Pinpoint the cell where the given text exists, returning its [X, Y] midpoint coordinate. 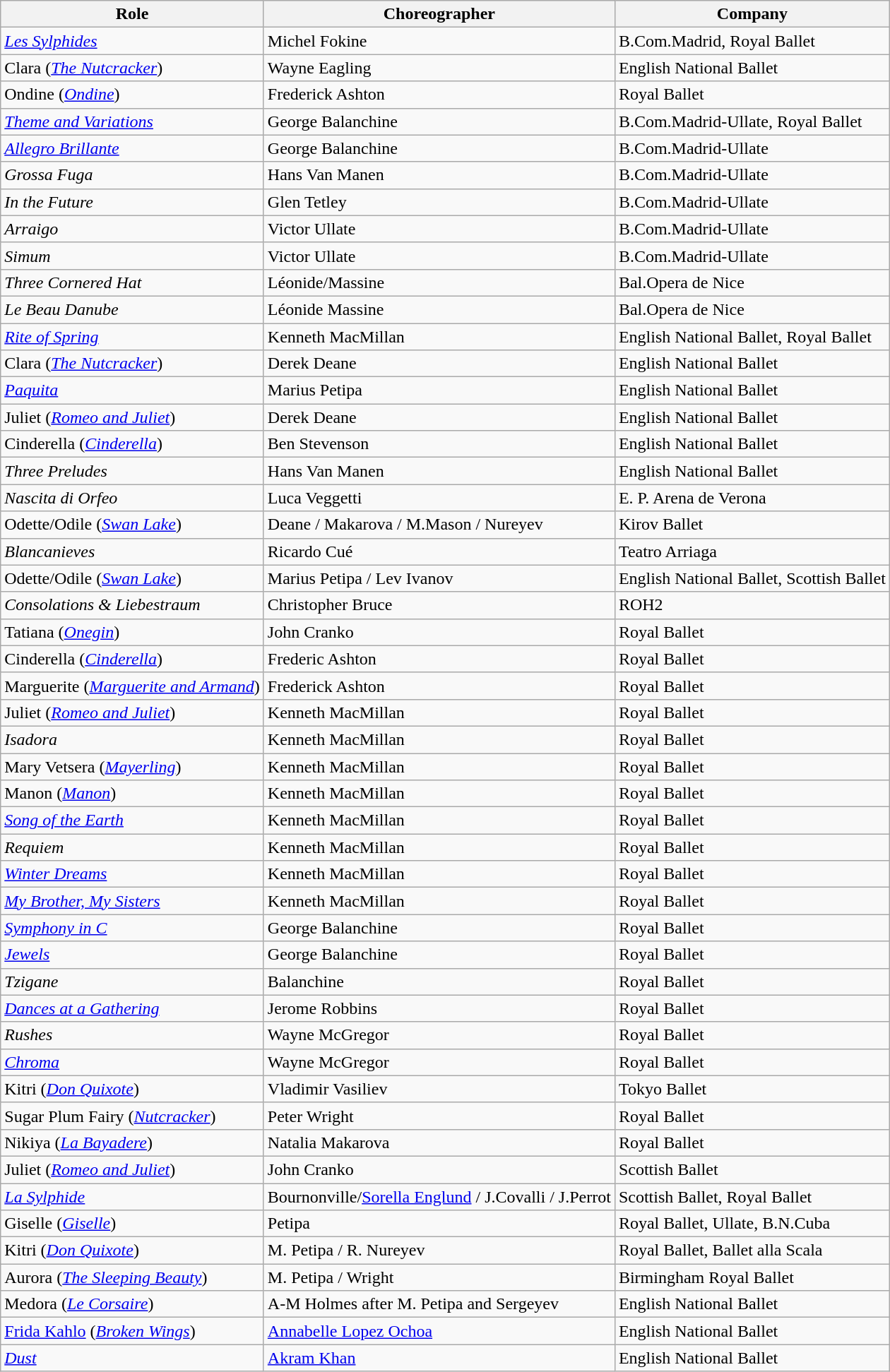
Vladimir Vasiliev [439, 1089]
Giselle (Giselle) [133, 1224]
Arraigo [133, 229]
Ondine (Ondine) [133, 95]
Nikiya (La Bayadere) [133, 1143]
Blancanieves [133, 551]
B.Com.Madrid-Ullate, Royal Ballet [752, 121]
Frederic Ashton [439, 659]
Theme and Variations [133, 121]
Wayne Eagling [439, 68]
Akram Khan [439, 1358]
M. Petipa / Wright [439, 1277]
Birmingham Royal Ballet [752, 1277]
Les Sylphides [133, 41]
My Brother, My Sisters [133, 901]
Winter Dreams [133, 874]
Dances at a Gathering [133, 1008]
Three Cornered Hat [133, 282]
M. Petipa / R. Nureyev [439, 1251]
Tokyo Ballet [752, 1089]
A-M Holmes after M. Petipa and Sergeyev [439, 1304]
Song of the Earth [133, 821]
Royal Ballet, Ballet alla Scala [752, 1251]
Scottish Ballet [752, 1169]
Léonide/Massine [439, 282]
Sugar Plum Fairy (Nutcracker) [133, 1116]
Requiem [133, 847]
English National Ballet, Royal Ballet [752, 337]
Jerome Robbins [439, 1008]
Deane / Makarova / M.Mason / Nureyev [439, 525]
Peter Wright [439, 1116]
B.Com.Madrid, Royal Ballet [752, 41]
Tatiana (Onegin) [133, 632]
Allegro Brillante [133, 148]
Marius Petipa [439, 390]
English National Ballet, Scottish Ballet [752, 578]
Scottish Ballet, Royal Ballet [752, 1197]
Royal Ballet, Ullate, B.N.Cuba [752, 1224]
Rite of Spring [133, 337]
Le Beau Danube [133, 309]
Symphony in C [133, 928]
Bournonville/Sorella Englund / J.Covalli / J.Perrot [439, 1197]
Company [752, 14]
Jewels [133, 955]
Choreographer [439, 14]
Balanchine [439, 982]
In the Future [133, 202]
La Sylphide [133, 1197]
Frida Kahlo (Broken Wings) [133, 1331]
Mary Vetsera (Mayerling) [133, 766]
Christopher Bruce [439, 605]
Annabelle Lopez Ochoa [439, 1331]
Simum [133, 256]
Teatro Arriaga [752, 551]
Aurora (The Sleeping Beauty) [133, 1277]
Manon (Manon) [133, 794]
Three Preludes [133, 471]
Léonide Massine [439, 309]
Medora (Le Corsaire) [133, 1304]
Chroma [133, 1062]
Natalia Makarova [439, 1143]
Consolations & Liebestraum [133, 605]
Rushes [133, 1035]
Marguerite (Marguerite and Armand) [133, 686]
Isadora [133, 739]
Dust [133, 1358]
Glen Tetley [439, 202]
ROH2 [752, 605]
Petipa [439, 1224]
Grossa Fuga [133, 175]
Paquita [133, 390]
Marius Petipa / Lev Ivanov [439, 578]
Ben Stevenson [439, 444]
E. P. Arena de Verona [752, 498]
Michel Fokine [439, 41]
Luca Veggetti [439, 498]
Tzigane [133, 982]
Nascita di Orfeo [133, 498]
Kirov Ballet [752, 525]
Role [133, 14]
Ricardo Cué [439, 551]
